Provide the (x, y) coordinate of the cell's center where the given text is located.  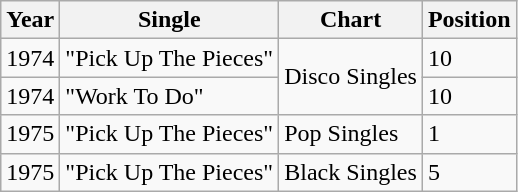
"Work To Do" (170, 96)
5 (469, 172)
Year (30, 20)
Single (170, 20)
Position (469, 20)
1 (469, 134)
Black Singles (351, 172)
Chart (351, 20)
Pop Singles (351, 134)
Disco Singles (351, 77)
